Extract the [x, y] coordinate from the center of the cell holding the provided text.  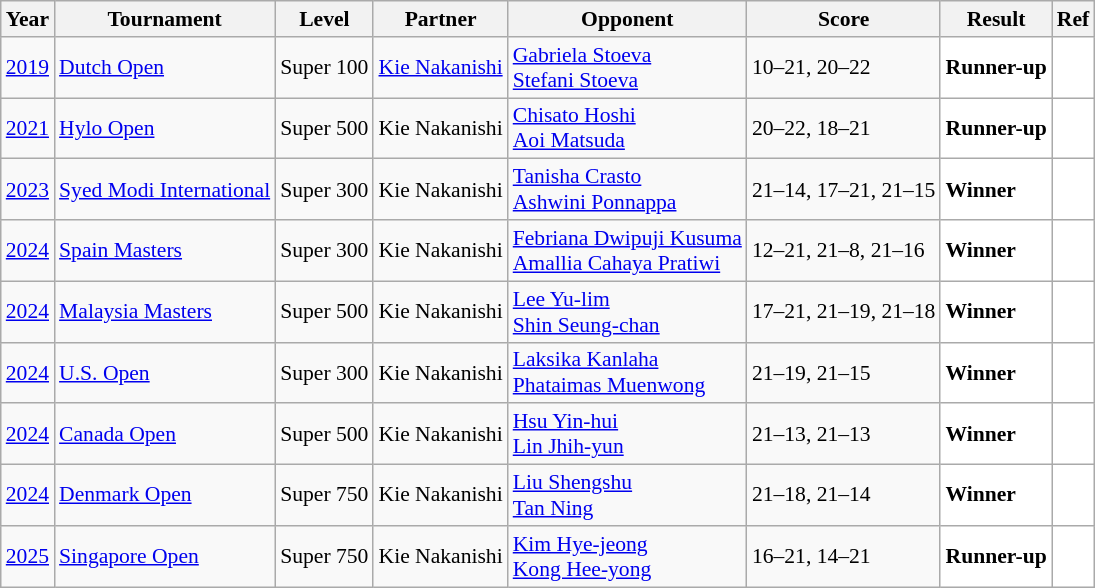
Febriana Dwipuji Kusuma Amallia Cahaya Pratiwi [628, 250]
2025 [28, 556]
Super 100 [324, 68]
17–21, 21–19, 21–18 [844, 312]
21–13, 21–13 [844, 434]
2023 [28, 190]
Level [324, 19]
Liu Shengshu Tan Ning [628, 496]
16–21, 14–21 [844, 556]
21–18, 21–14 [844, 496]
12–21, 21–8, 21–16 [844, 250]
Tanisha Crasto Ashwini Ponnappa [628, 190]
20–22, 18–21 [844, 128]
Laksika Kanlaha Phataimas Muenwong [628, 372]
10–21, 20–22 [844, 68]
Lee Yu-lim Shin Seung-chan [628, 312]
Dutch Open [164, 68]
Score [844, 19]
Opponent [628, 19]
Syed Modi International [164, 190]
U.S. Open [164, 372]
Year [28, 19]
Canada Open [164, 434]
Spain Masters [164, 250]
Denmark Open [164, 496]
Gabriela Stoeva Stefani Stoeva [628, 68]
Malaysia Masters [164, 312]
Kim Hye-jeong Kong Hee-yong [628, 556]
Chisato Hoshi Aoi Matsuda [628, 128]
2019 [28, 68]
Hylo Open [164, 128]
Hsu Yin-hui Lin Jhih-yun [628, 434]
Tournament [164, 19]
21–14, 17–21, 21–15 [844, 190]
Result [996, 19]
Singapore Open [164, 556]
21–19, 21–15 [844, 372]
Partner [440, 19]
Ref [1073, 19]
2021 [28, 128]
